Pinpoint the cell where the given text exists, returning its [X, Y] midpoint coordinate. 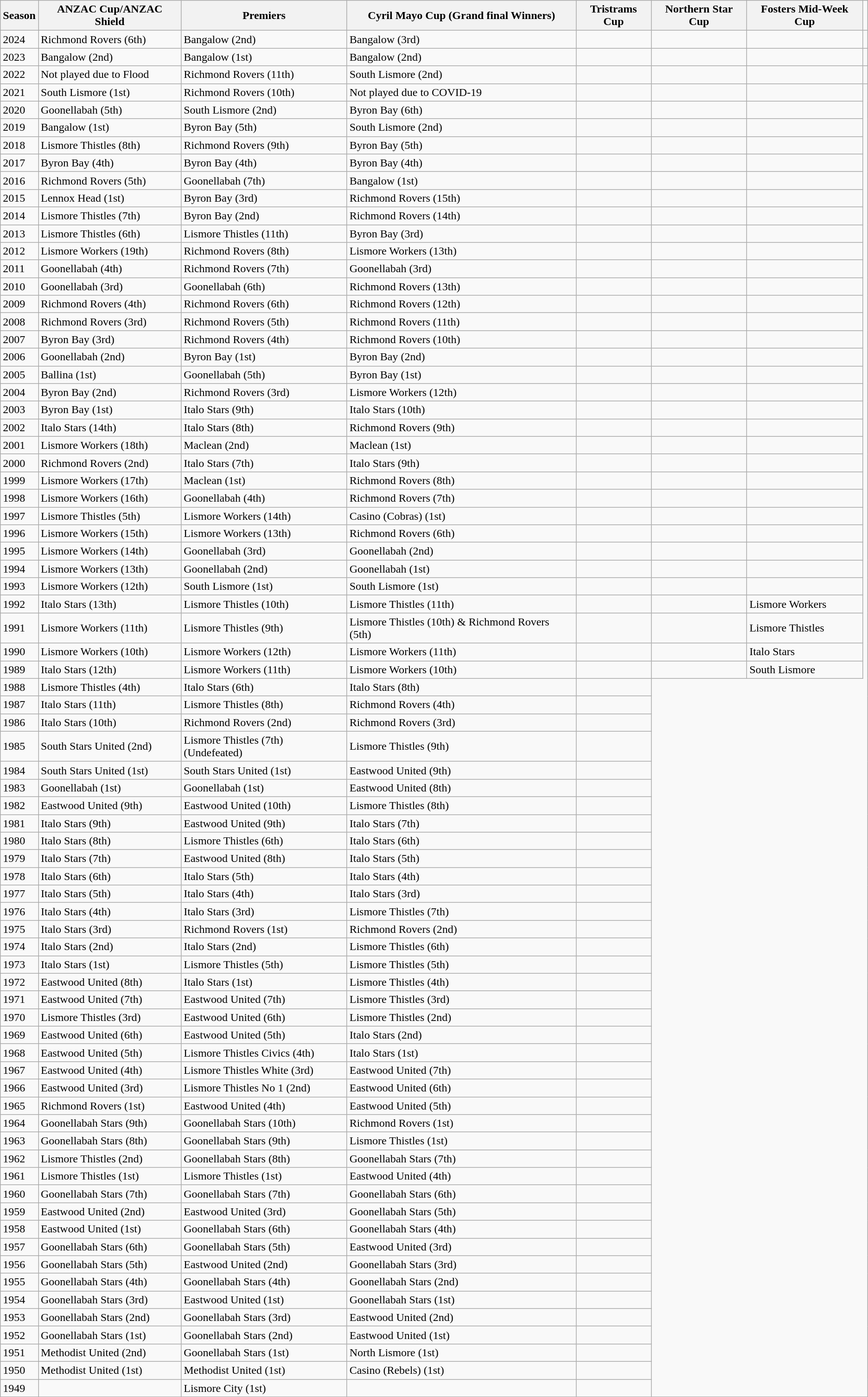
2002 [19, 427]
Lennox Head (1st) [109, 198]
South Stars United (2nd) [109, 746]
1982 [19, 805]
2009 [19, 304]
1990 [19, 652]
ANZAC Cup/ANZAC Shield [109, 16]
2005 [19, 375]
1963 [19, 1141]
Goonellabah (6th) [264, 287]
1997 [19, 516]
1962 [19, 1159]
1999 [19, 480]
Bangalow (3rd) [461, 39]
1952 [19, 1335]
1972 [19, 982]
1968 [19, 1053]
South Lismore [805, 670]
2012 [19, 251]
Lismore Workers (16th) [109, 498]
Italo Stars (14th) [109, 427]
Season [19, 16]
1994 [19, 569]
Italo Stars (12th) [109, 670]
2013 [19, 233]
Lismore Thistles (7th) (Undefeated) [264, 746]
Premiers [264, 16]
Richmond Rovers (15th) [461, 198]
Goonellabah (7th) [264, 180]
2000 [19, 463]
Lismore Workers (15th) [109, 534]
Ballina (1st) [109, 375]
Richmond Rovers (14th) [461, 216]
Lismore Thistles No 1 (2nd) [264, 1088]
2019 [19, 128]
1971 [19, 1000]
North Lismore (1st) [461, 1352]
2010 [19, 287]
Cyril Mayo Cup (Grand final Winners) [461, 16]
1953 [19, 1317]
1973 [19, 964]
2004 [19, 392]
2011 [19, 269]
2008 [19, 322]
Goonellabah Stars (10th) [264, 1123]
Tristrams Cup [613, 16]
2015 [19, 198]
1985 [19, 746]
Lismore Workers [805, 604]
Lismore Thistles (10th) [264, 604]
1980 [19, 841]
Byron Bay (6th) [461, 110]
Eastwood United (10th) [264, 805]
2006 [19, 357]
2021 [19, 92]
1981 [19, 823]
Fosters Mid-Week Cup [805, 16]
1959 [19, 1212]
1978 [19, 876]
1970 [19, 1017]
1966 [19, 1088]
1992 [19, 604]
1961 [19, 1176]
1975 [19, 929]
1979 [19, 859]
1950 [19, 1370]
Maclean (2nd) [264, 445]
1958 [19, 1229]
1976 [19, 912]
2003 [19, 410]
Italo Stars [805, 652]
1993 [19, 587]
1988 [19, 687]
2007 [19, 339]
2014 [19, 216]
1955 [19, 1282]
1960 [19, 1194]
Richmond Rovers (12th) [461, 304]
2016 [19, 180]
1965 [19, 1106]
Lismore Thistles (10th) & Richmond Rovers (5th) [461, 628]
1989 [19, 670]
1954 [19, 1300]
1996 [19, 534]
1998 [19, 498]
Richmond Rovers (13th) [461, 287]
1986 [19, 722]
1949 [19, 1388]
2023 [19, 57]
Lismore Thistles [805, 628]
Lismore City (1st) [264, 1388]
1987 [19, 705]
1951 [19, 1352]
1967 [19, 1070]
Italo Stars (11th) [109, 705]
2020 [19, 110]
Lismore Workers (17th) [109, 480]
2001 [19, 445]
Casino (Rebels) (1st) [461, 1370]
1957 [19, 1247]
Casino (Cobras) (1st) [461, 516]
1995 [19, 551]
Lismore Workers (18th) [109, 445]
1983 [19, 788]
Italo Stars (13th) [109, 604]
2024 [19, 39]
1977 [19, 894]
Lismore Workers (19th) [109, 251]
1991 [19, 628]
1974 [19, 947]
Not played due to Flood [109, 75]
1984 [19, 770]
Methodist United (2nd) [109, 1352]
2017 [19, 163]
2022 [19, 75]
2018 [19, 145]
Northern Star Cup [699, 16]
Lismore Thistles Civics (4th) [264, 1053]
1964 [19, 1123]
Not played due to COVID-19 [461, 92]
Lismore Thistles White (3rd) [264, 1070]
1956 [19, 1264]
1969 [19, 1035]
